Determine the [x, y] coordinate at the center of the cell enclosing the given text.  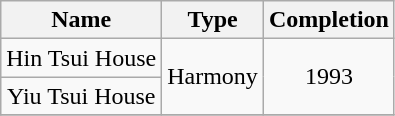
1993 [328, 77]
Name [82, 20]
Completion [328, 20]
Type [213, 20]
Harmony [213, 77]
Hin Tsui House [82, 58]
Yiu Tsui House [82, 96]
